Output the (X, Y) coordinate of the center of the cell containing the given text.  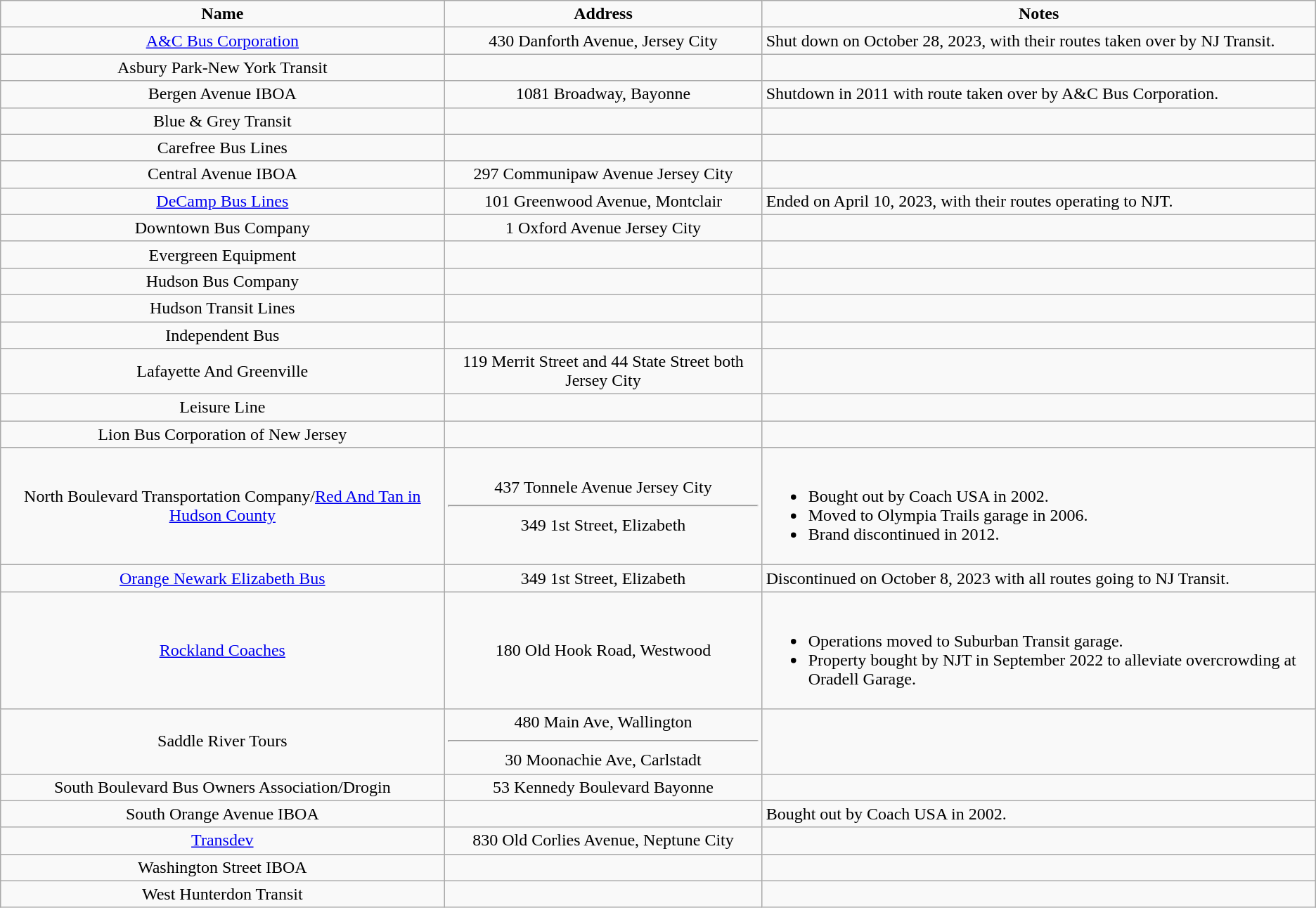
Notes (1039, 14)
Asbury Park-New York Transit (222, 67)
53 Kennedy Boulevard Bayonne (603, 787)
A&C Bus Corporation (222, 41)
Shutdown in 2011 with route taken over by A&C Bus Corporation. (1039, 94)
Blue & Grey Transit (222, 121)
South Boulevard Bus Owners Association/Drogin (222, 787)
Ended on April 10, 2023, with their routes operating to NJT. (1039, 201)
Hudson Transit Lines (222, 308)
Saddle River Tours (222, 741)
Address (603, 14)
830 Old Corlies Avenue, Neptune City (603, 841)
180 Old Hook Road, Westwood (603, 651)
North Boulevard Transportation Company/Red And Tan in Hudson County (222, 506)
Independent Bus (222, 335)
Central Avenue IBOA (222, 174)
101 Greenwood Avenue, Montclair (603, 201)
Downtown Bus Company (222, 228)
119 Merrit Street and 44 State Street both Jersey City (603, 371)
Evergreen Equipment (222, 254)
Operations moved to Suburban Transit garage.Property bought by NJT in September 2022 to alleviate overcrowding at Oradell Garage. (1039, 651)
1 Oxford Avenue Jersey City (603, 228)
1081 Broadway, Bayonne (603, 94)
Name (222, 14)
Rockland Coaches (222, 651)
349 1st Street, Elizabeth (603, 578)
Bought out by Coach USA in 2002.Moved to Olympia Trails garage in 2006.Brand discontinued in 2012. (1039, 506)
Bergen Avenue IBOA (222, 94)
South Orange Avenue IBOA (222, 814)
297 Communipaw Avenue Jersey City (603, 174)
Orange Newark Elizabeth Bus (222, 578)
437 Tonnele Avenue Jersey City349 1st Street, Elizabeth (603, 506)
Leisure Line (222, 408)
West Hunterdon Transit (222, 894)
Lafayette And Greenville (222, 371)
480 Main Ave, Wallington30 Moonachie Ave, Carlstadt (603, 741)
Transdev (222, 841)
Shut down on October 28, 2023, with their routes taken over by NJ Transit. (1039, 41)
Hudson Bus Company (222, 281)
Washington Street IBOA (222, 867)
DeCamp Bus Lines (222, 201)
430 Danforth Avenue, Jersey City (603, 41)
Discontinued on October 8, 2023 with all routes going to NJ Transit. (1039, 578)
Carefree Bus Lines (222, 148)
Lion Bus Corporation of New Jersey (222, 434)
Bought out by Coach USA in 2002. (1039, 814)
